Return (X, Y) of the center of cell containing provided text 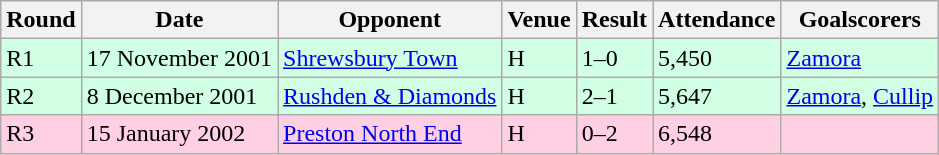
R1 (41, 58)
Rushden & Diamonds (390, 96)
Date (179, 20)
1–0 (614, 58)
Zamora (860, 58)
Venue (539, 20)
8 December 2001 (179, 96)
Shrewsbury Town (390, 58)
5,647 (717, 96)
5,450 (717, 58)
Attendance (717, 20)
R2 (41, 96)
Result (614, 20)
Goalscorers (860, 20)
Zamora, Cullip (860, 96)
Preston North End (390, 134)
Opponent (390, 20)
2–1 (614, 96)
0–2 (614, 134)
17 November 2001 (179, 58)
Round (41, 20)
15 January 2002 (179, 134)
6,548 (717, 134)
R3 (41, 134)
